Output the (x, y) coordinate of the center of the cell containing the given text.  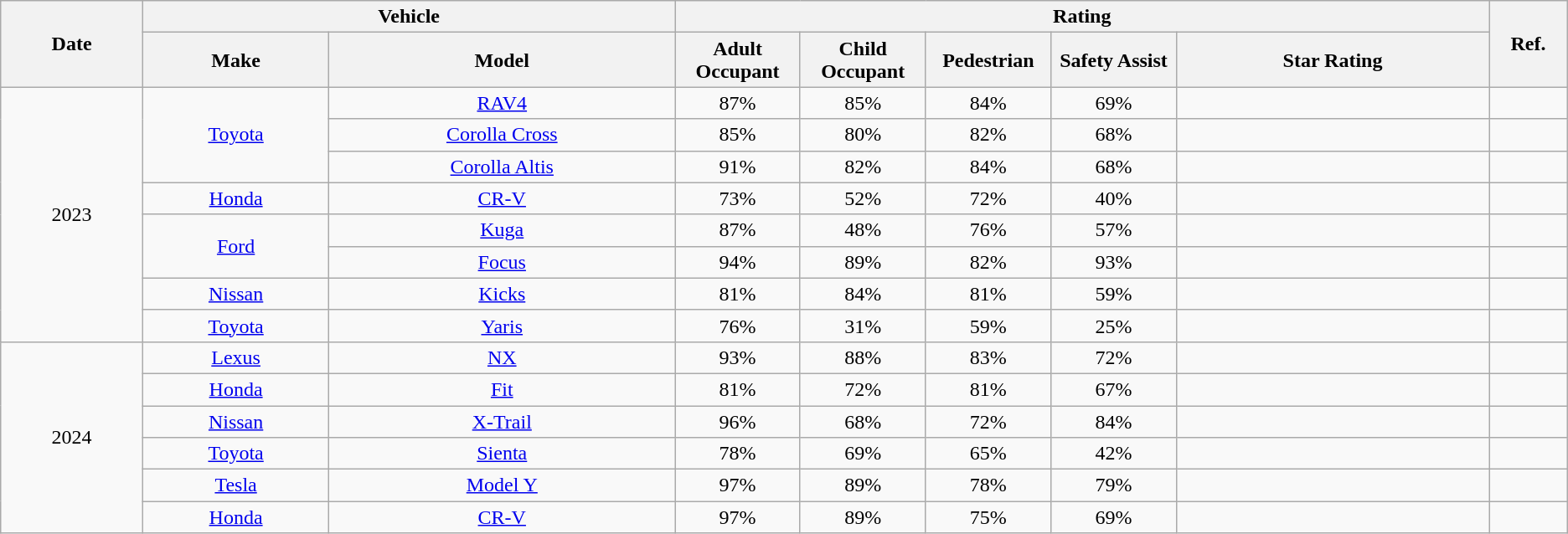
73% (738, 198)
83% (988, 357)
52% (863, 198)
Corolla Cross (503, 135)
42% (1114, 454)
2024 (72, 437)
75% (988, 517)
NX (503, 357)
2023 (72, 214)
X-Trail (503, 421)
Sienta (503, 454)
40% (1114, 198)
57% (1114, 230)
Focus (503, 262)
Ref. (1529, 44)
Model (503, 60)
65% (988, 454)
31% (863, 326)
Make (235, 60)
Corolla Altis (503, 167)
96% (738, 421)
Tesla (235, 485)
Model Y (503, 485)
Ford (235, 246)
Pedestrian (988, 60)
Safety Assist (1114, 60)
RAV4 (503, 103)
Date (72, 44)
Yaris (503, 326)
94% (738, 262)
48% (863, 230)
Kuga (503, 230)
25% (1114, 326)
88% (863, 357)
Adult Occupant (738, 60)
67% (1114, 389)
Vehicle (409, 17)
Lexus (235, 357)
91% (738, 167)
Star Rating (1332, 60)
Rating (1082, 17)
Child Occupant (863, 60)
Kicks (503, 294)
80% (863, 135)
79% (1114, 485)
Fit (503, 389)
